Search for the cell housing the specified text and yield its [x, y] center coordinate. 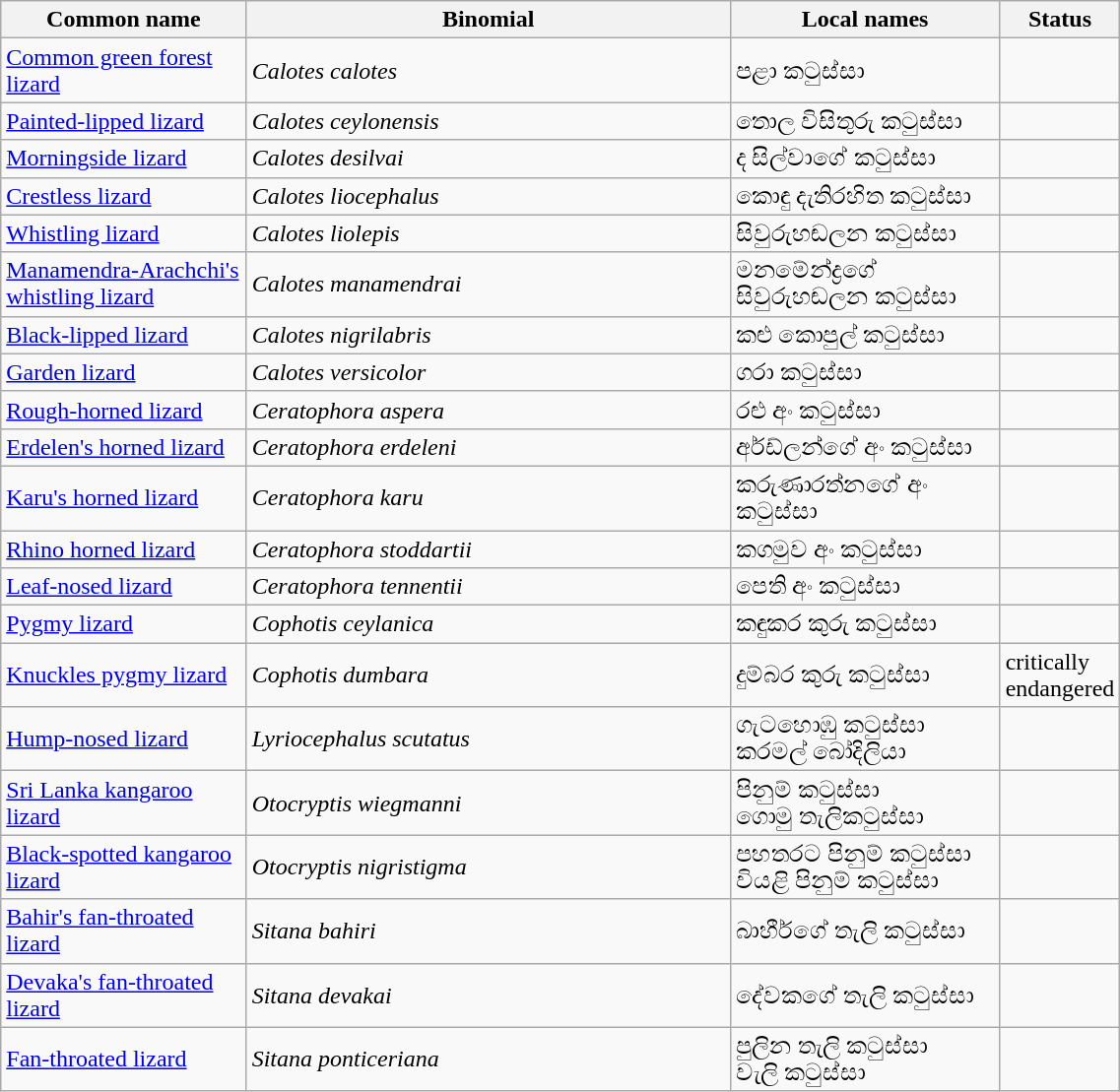
කඳුකර කුරු කටුස්සා [865, 624]
Calotes ceylonensis [489, 121]
Ceratophora stoddartii [489, 548]
Calotes liocephalus [489, 196]
Black-lipped lizard [124, 335]
Bahir's fan-throated lizard [124, 931]
කරුණාරත්නගේ අං කටුස්සා [865, 498]
Morningside lizard [124, 159]
කොඳු දැතිරහිත කටුස්සා [865, 196]
සිවුරුහඬලන කටුස්සා [865, 233]
රළු අං කටුස්සා [865, 410]
Garden lizard [124, 372]
Sitana ponticeriana [489, 1060]
ද සිල්වාගේ ක‍ටුස්සා [865, 159]
Sitana bahiri [489, 931]
මනමේන්ද්‍රගේ සිවුරුහඬලන කටුස්සා [865, 284]
Calotes versicolor [489, 372]
Otocryptis wiegmanni [489, 803]
Calotes desilvai [489, 159]
පළා ක‍ටුස්සා [865, 71]
Sri Lanka kangaroo lizard [124, 803]
Leaf-nosed lizard [124, 587]
පිනුම් කටුස්සා ගොමු තැලිකටුස්සා [865, 803]
Karu's horned lizard [124, 498]
Calotes nigrilabris [489, 335]
බාහීර්ගේ තැලි කටුස්සා [865, 931]
Ceratophora aspera [489, 410]
Manamendra-Arachchi's whistling lizard [124, 284]
කගමුව අං කටුස්සා [865, 548]
Ceratophora karu [489, 498]
Knuckles pygmy lizard [124, 675]
Pygmy lizard [124, 624]
Painted-lipped lizard [124, 121]
Hump-nosed lizard [124, 739]
Rhino horned lizard [124, 548]
පහතරට පිනුම් කටුස්සා වියළි පිනුම් කටුස්සා [865, 867]
පුලින තැලි කටුස්සා වැලි කටුස්සා [865, 1060]
කළු කොපුල් කටුස්සා [865, 335]
Calotes calotes [489, 71]
Black-spotted kangaroo lizard [124, 867]
Local names [865, 20]
තොල විසිතුරු ක‍ටුස්සා [865, 121]
දේවකගේ තැලි කටුස්සා [865, 995]
Cophotis ceylanica [489, 624]
Crestless lizard [124, 196]
Common green forest lizard [124, 71]
Lyriocephalus scutatus [489, 739]
දුම්බර කුරු කටුස්සා [865, 675]
Ceratophora erdeleni [489, 447]
Fan-throated lizard [124, 1060]
ගරා කටුස්සා [865, 372]
Sitana devakai [489, 995]
Otocryptis nigristigma [489, 867]
අර්ඩ්ලන්ගේ අං කටුස්සා [865, 447]
Erdelen's horned lizard [124, 447]
critically endangered [1060, 675]
Cophotis dumbara [489, 675]
Devaka's fan-throated lizard [124, 995]
Rough-horned lizard [124, 410]
Binomial [489, 20]
Calotes liolepis [489, 233]
Ceratophora tennentii [489, 587]
Calotes manamendrai [489, 284]
Common name [124, 20]
පෙති අං කටුස්සා [865, 587]
Status [1060, 20]
ගැටහොඹු කටුස්සා කරමල් බෝදිලියා [865, 739]
Whistling lizard [124, 233]
